Detect which cell encompasses the target text, then output its (X, Y) center coordinate. 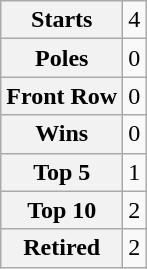
Poles (62, 58)
1 (134, 172)
Front Row (62, 96)
Wins (62, 134)
Top 5 (62, 172)
Retired (62, 248)
4 (134, 20)
Top 10 (62, 210)
Starts (62, 20)
